Pinpoint the cell where the given text exists, returning its [x, y] midpoint coordinate. 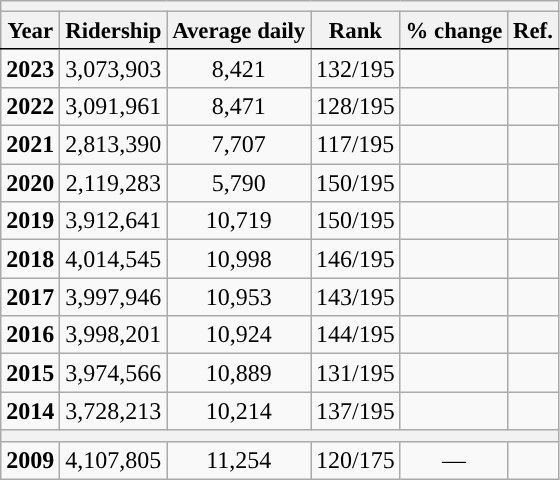
137/195 [356, 411]
Rank [356, 31]
120/175 [356, 460]
2018 [30, 259]
11,254 [239, 460]
2014 [30, 411]
2015 [30, 373]
3,974,566 [114, 373]
128/195 [356, 106]
10,953 [239, 297]
3,998,201 [114, 335]
143/195 [356, 297]
10,214 [239, 411]
Ridership [114, 31]
3,073,903 [114, 68]
8,421 [239, 68]
10,719 [239, 221]
10,889 [239, 373]
146/195 [356, 259]
2019 [30, 221]
7,707 [239, 145]
3,912,641 [114, 221]
4,014,545 [114, 259]
10,998 [239, 259]
2016 [30, 335]
144/195 [356, 335]
131/195 [356, 373]
% change [454, 31]
3,091,961 [114, 106]
5,790 [239, 183]
2,813,390 [114, 145]
3,728,213 [114, 411]
2,119,283 [114, 183]
2022 [30, 106]
3,997,946 [114, 297]
8,471 [239, 106]
2009 [30, 460]
117/195 [356, 145]
Average daily [239, 31]
132/195 [356, 68]
2017 [30, 297]
4,107,805 [114, 460]
10,924 [239, 335]
2021 [30, 145]
— [454, 460]
2020 [30, 183]
Year [30, 31]
Ref. [533, 31]
2023 [30, 68]
